Provide the [x, y] coordinate of the cell's center where the given text is located.  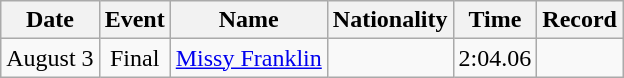
Final [134, 58]
Record [580, 20]
Time [495, 20]
Missy Franklin [248, 58]
Date [50, 20]
Name [248, 20]
Event [134, 20]
2:04.06 [495, 58]
Nationality [390, 20]
August 3 [50, 58]
